Locate the cell with the specified text and output its [x, y] center coordinate. 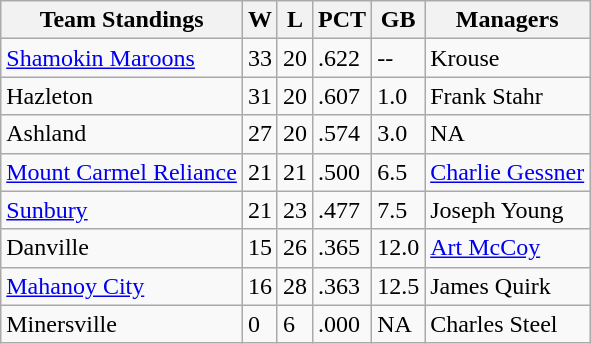
23 [294, 210]
-- [398, 58]
31 [260, 96]
Charlie Gessner [508, 172]
Minersville [122, 324]
.622 [342, 58]
.365 [342, 248]
Hazleton [122, 96]
27 [260, 134]
.477 [342, 210]
6.5 [398, 172]
6 [294, 324]
Team Standings [122, 20]
15 [260, 248]
Ashland [122, 134]
.500 [342, 172]
26 [294, 248]
Mahanoy City [122, 286]
Joseph Young [508, 210]
PCT [342, 20]
3.0 [398, 134]
12.0 [398, 248]
1.0 [398, 96]
GB [398, 20]
7.5 [398, 210]
Managers [508, 20]
16 [260, 286]
Sunbury [122, 210]
33 [260, 58]
James Quirk [508, 286]
Shamokin Maroons [122, 58]
12.5 [398, 286]
Danville [122, 248]
Charles Steel [508, 324]
28 [294, 286]
.574 [342, 134]
.363 [342, 286]
.000 [342, 324]
Mount Carmel Reliance [122, 172]
Krouse [508, 58]
L [294, 20]
Art McCoy [508, 248]
.607 [342, 96]
0 [260, 324]
W [260, 20]
Frank Stahr [508, 96]
